Pinpoint the cell where the given text exists, returning its [X, Y] midpoint coordinate. 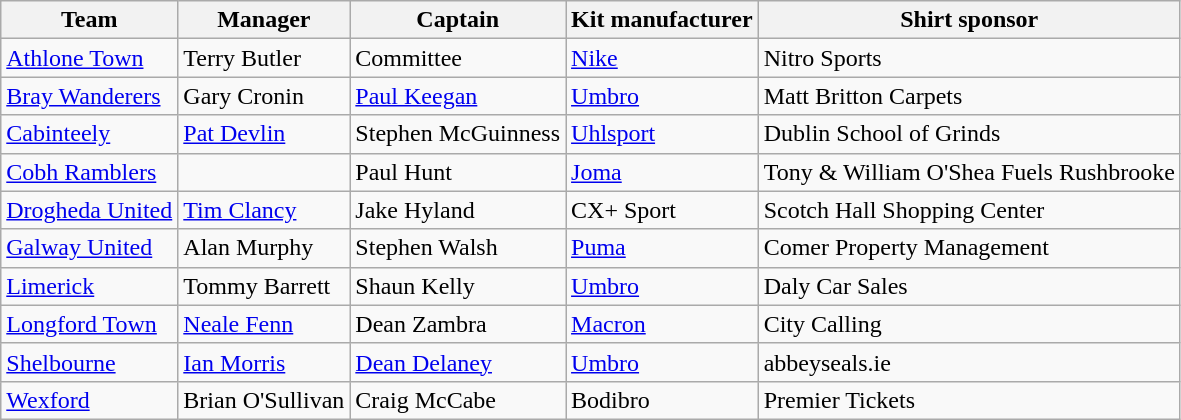
Matt Britton Carpets [969, 96]
Jake Hyland [458, 210]
Bray Wanderers [90, 96]
Committee [458, 58]
Daly Car Sales [969, 286]
Manager [264, 20]
Limerick [90, 286]
Nike [662, 58]
Neale Fenn [264, 324]
Bodibro [662, 400]
Macron [662, 324]
Dean Delaney [458, 362]
Joma [662, 172]
abbeyseals.ie [969, 362]
Craig McCabe [458, 400]
Stephen McGuinness [458, 134]
Terry Butler [264, 58]
Dublin School of Grinds [969, 134]
Galway United [90, 248]
Captain [458, 20]
Pat Devlin [264, 134]
Dean Zambra [458, 324]
CX+ Sport [662, 210]
Paul Keegan [458, 96]
Wexford [90, 400]
Alan Murphy [264, 248]
Ian Morris [264, 362]
Cobh Ramblers [90, 172]
Tony & William O'Shea Fuels Rushbrooke [969, 172]
Brian O'Sullivan [264, 400]
Longford Town [90, 324]
Gary Cronin [264, 96]
City Calling [969, 324]
Team [90, 20]
Shirt sponsor [969, 20]
Nitro Sports [969, 58]
Drogheda United [90, 210]
Premier Tickets [969, 400]
Tommy Barrett [264, 286]
Tim Clancy [264, 210]
Athlone Town [90, 58]
Shelbourne [90, 362]
Comer Property Management [969, 248]
Scotch Hall Shopping Center [969, 210]
Paul Hunt [458, 172]
Stephen Walsh [458, 248]
Kit manufacturer [662, 20]
Uhlsport [662, 134]
Shaun Kelly [458, 286]
Cabinteely [90, 134]
Puma [662, 248]
